Identify which cell holds the provided text, then report its (x, y) central coordinate. 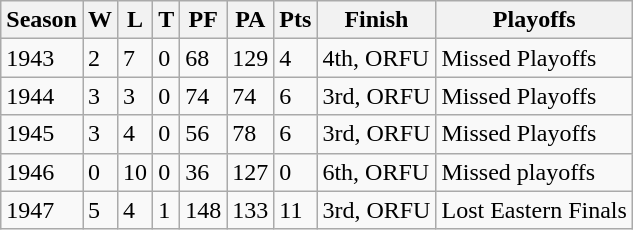
133 (250, 210)
129 (250, 58)
1 (166, 210)
Pts (296, 20)
Season (42, 20)
1943 (42, 58)
78 (250, 134)
Finish (376, 20)
PA (250, 20)
7 (136, 58)
T (166, 20)
6th, ORFU (376, 172)
2 (100, 58)
4th, ORFU (376, 58)
36 (204, 172)
56 (204, 134)
1944 (42, 96)
PF (204, 20)
10 (136, 172)
Missed playoffs (534, 172)
68 (204, 58)
148 (204, 210)
Playoffs (534, 20)
127 (250, 172)
Lost Eastern Finals (534, 210)
L (136, 20)
5 (100, 210)
1946 (42, 172)
1945 (42, 134)
W (100, 20)
11 (296, 210)
1947 (42, 210)
